Find where the given text appears and provide that cell's center as (X, Y) coordinate. 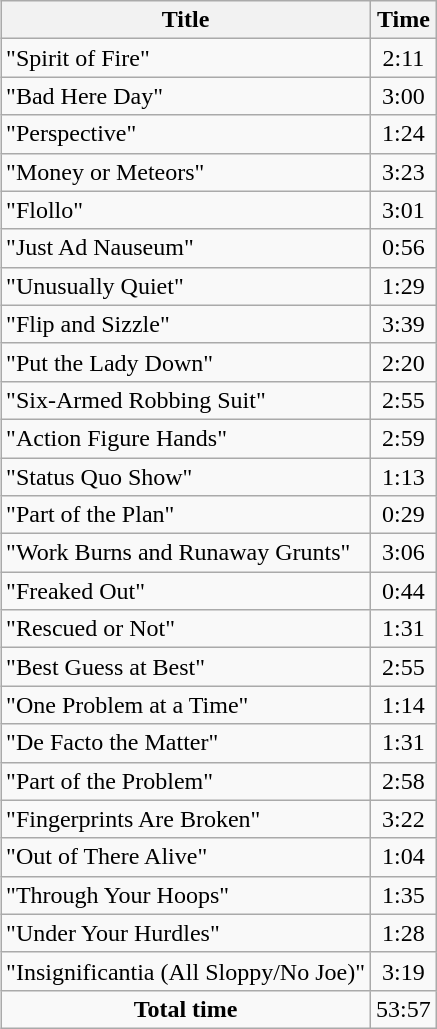
1:13 (404, 477)
"Part of the Problem" (186, 781)
"Just Ad Nauseum" (186, 248)
"One Problem at a Time" (186, 705)
"Flip and Sizzle" (186, 324)
"Status Quo Show" (186, 477)
"Bad Here Day" (186, 96)
2:59 (404, 438)
2:58 (404, 781)
"Rescued or Not" (186, 629)
3:01 (404, 210)
"Perspective" (186, 134)
3:22 (404, 819)
"Work Burns and Runaway Grunts" (186, 553)
1:24 (404, 134)
"Action Figure Hands" (186, 438)
"Out of There Alive" (186, 857)
0:56 (404, 248)
"Freaked Out" (186, 591)
Time (404, 20)
"Flollo" (186, 210)
3:23 (404, 172)
0:29 (404, 515)
Total time (186, 1009)
1:04 (404, 857)
3:19 (404, 971)
2:20 (404, 362)
"Through Your Hoops" (186, 895)
1:28 (404, 933)
0:44 (404, 591)
"Part of the Plan" (186, 515)
"Spirit of Fire" (186, 58)
"Best Guess at Best" (186, 667)
"Under Your Hurdles" (186, 933)
2:11 (404, 58)
"Put the Lady Down" (186, 362)
3:06 (404, 553)
3:39 (404, 324)
"Fingerprints Are Broken" (186, 819)
"Six-Armed Robbing Suit" (186, 400)
3:00 (404, 96)
1:35 (404, 895)
"Money or Meteors" (186, 172)
Title (186, 20)
53:57 (404, 1009)
"De Facto the Matter" (186, 743)
"Insignificantia (All Sloppy/No Joe)" (186, 971)
"Unusually Quiet" (186, 286)
1:29 (404, 286)
1:14 (404, 705)
